For the text-containing cell, return its midpoint in [X, Y] coordinate format. 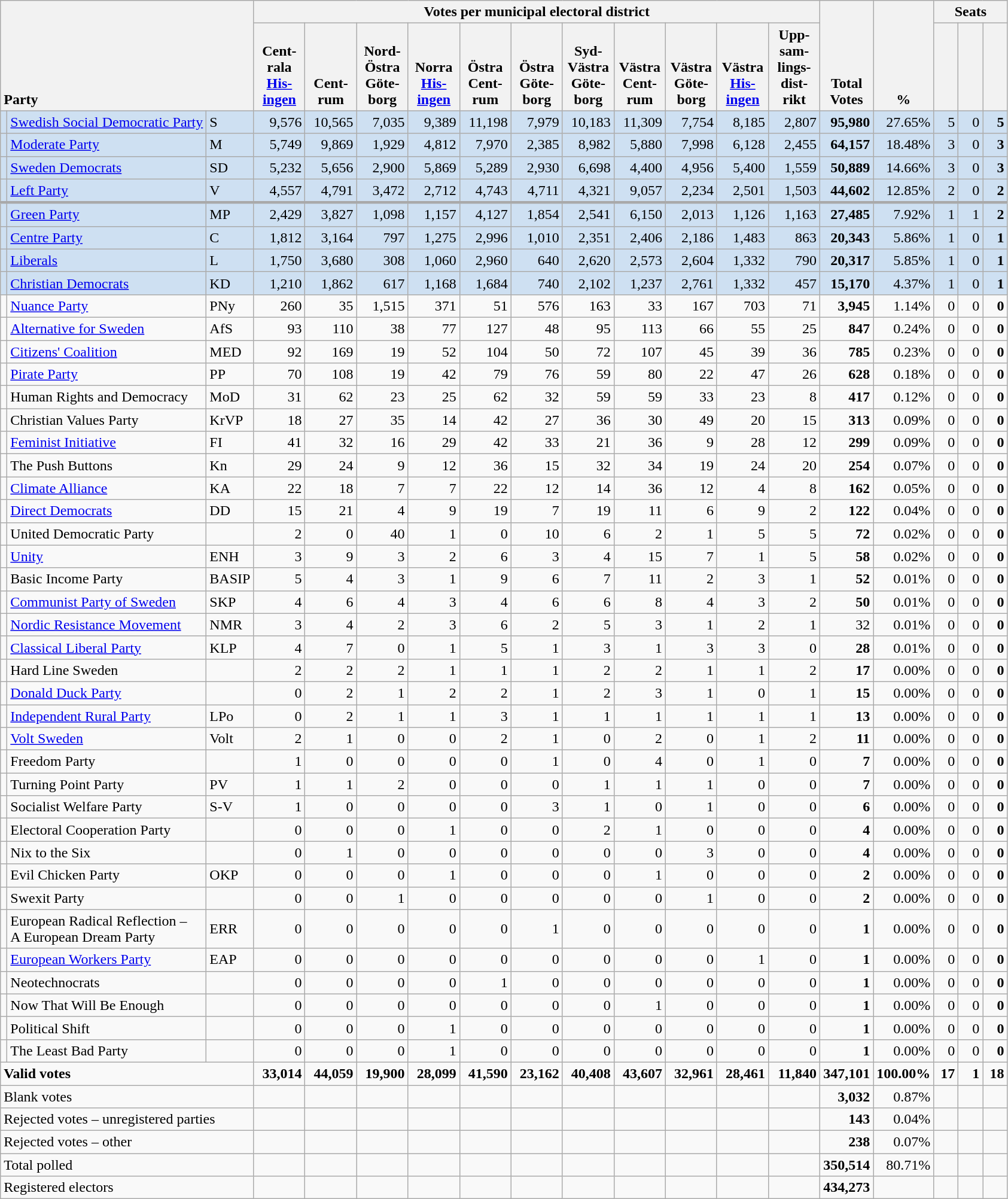
7.92% [903, 215]
2,455 [794, 145]
28,099 [434, 1073]
European Radical Reflection –A European Dream Party [106, 929]
S-V [230, 807]
4,812 [434, 145]
93 [279, 328]
1,237 [639, 283]
Rejected votes – unregistered parties [127, 1119]
KA [230, 488]
Norra His- ingen [434, 67]
92 [279, 351]
Evil Chicken Party [106, 875]
L [230, 260]
2,930 [537, 168]
1,515 [382, 306]
Unity [106, 556]
1.14% [903, 306]
1,163 [794, 215]
Communist Party of Sweden [106, 602]
1,483 [742, 238]
1,812 [279, 238]
2,385 [537, 145]
MED [230, 351]
Total Votes [847, 56]
34 [639, 465]
5.85% [903, 260]
OKP [230, 875]
122 [847, 511]
2,501 [742, 191]
Upp- sam- lings- dist- rikt [794, 67]
6,128 [742, 145]
BASIP [230, 579]
11,309 [639, 122]
3,945 [847, 306]
Turning Point Party [106, 784]
740 [537, 283]
0.18% [903, 375]
2,604 [691, 260]
Human Rights and Democracy [106, 397]
163 [588, 306]
48 [537, 328]
Donald Duck Party [106, 693]
8,982 [588, 145]
6,150 [639, 215]
58 [847, 556]
2,102 [588, 283]
Direct Democrats [106, 511]
71 [794, 306]
127 [485, 328]
38 [382, 328]
40 [382, 534]
110 [331, 328]
70 [279, 375]
Total polled [127, 1165]
2,761 [691, 283]
5.86% [903, 238]
1,559 [794, 168]
ENH [230, 556]
1,060 [434, 260]
8,185 [742, 122]
45 [691, 351]
113 [639, 328]
United Democratic Party [106, 534]
617 [382, 283]
Östra Cent- rum [485, 67]
13 [847, 716]
EAP [230, 960]
167 [691, 306]
MoD [230, 397]
108 [331, 375]
Centre Party [106, 238]
863 [794, 238]
5,400 [742, 168]
3,164 [331, 238]
2,573 [639, 260]
SD [230, 168]
Kn [230, 465]
371 [434, 306]
Feminist Initiative [106, 443]
11,198 [485, 122]
49 [691, 420]
576 [537, 306]
The Least Bad Party [106, 1051]
Votes per municipal electoral district [537, 12]
80.71% [903, 1165]
5,749 [279, 145]
797 [382, 238]
6,698 [588, 168]
5,656 [331, 168]
2,186 [691, 238]
50,889 [847, 168]
1,157 [434, 215]
66 [691, 328]
347,101 [847, 1073]
33,014 [279, 1073]
5,289 [485, 168]
95,980 [847, 122]
Political Shift [106, 1028]
Alternative for Sweden [106, 328]
10,183 [588, 122]
PNy [230, 306]
Neotechnocrats [106, 982]
313 [847, 420]
417 [847, 397]
1,275 [434, 238]
703 [742, 306]
14.66% [903, 168]
64,157 [847, 145]
55 [742, 328]
PP [230, 375]
28,461 [742, 1073]
ERR [230, 929]
299 [847, 443]
31 [279, 397]
44,059 [331, 1073]
Party [127, 56]
C [230, 238]
Cent- rala His- ingen [279, 67]
77 [434, 328]
10 [537, 534]
43,607 [639, 1073]
4,321 [588, 191]
Nuance Party [106, 306]
Christian Democrats [106, 283]
1,210 [279, 283]
104 [485, 351]
3,680 [331, 260]
The Push Buttons [106, 465]
4,400 [639, 168]
LPo [230, 716]
107 [639, 351]
2,712 [434, 191]
Valid votes [127, 1073]
15,170 [847, 283]
457 [794, 283]
Volt [230, 739]
Västra Göte- borg [691, 67]
7,979 [537, 122]
39 [742, 351]
169 [331, 351]
51 [485, 306]
Västra Cent- rum [639, 67]
0.87% [903, 1097]
Moderate Party [106, 145]
Östra Göte- borg [537, 67]
Independent Rural Party [106, 716]
26 [794, 375]
1,854 [537, 215]
9,057 [639, 191]
1,684 [485, 283]
628 [847, 375]
4,557 [279, 191]
3,827 [331, 215]
260 [279, 306]
2,429 [279, 215]
308 [382, 260]
2,620 [588, 260]
0.05% [903, 488]
7,035 [382, 122]
41,590 [485, 1073]
80 [639, 375]
0.23% [903, 351]
Syd- Västra Göte- borg [588, 67]
790 [794, 260]
Rejected votes – other [127, 1142]
350,514 [847, 1165]
32,961 [691, 1073]
20,343 [847, 238]
KD [230, 283]
FI [230, 443]
5,880 [639, 145]
4,711 [537, 191]
4.37% [903, 283]
Seats [970, 12]
KrVP [230, 420]
5,869 [434, 168]
23,162 [537, 1073]
2,541 [588, 215]
9,389 [434, 122]
16 [382, 443]
Pirate Party [106, 375]
785 [847, 351]
19,900 [382, 1073]
95 [588, 328]
30 [639, 420]
NMR [230, 625]
9,576 [279, 122]
Christian Values Party [106, 420]
Now That Will Be Enough [106, 1005]
Blank votes [127, 1097]
3,472 [382, 191]
847 [847, 328]
Nord- Östra Göte- borg [382, 67]
3,032 [847, 1097]
1,010 [537, 238]
Socialist Welfare Party [106, 807]
47 [742, 375]
41 [279, 443]
0.24% [903, 328]
Swedish Social Democratic Party [106, 122]
2,351 [588, 238]
12.85% [903, 191]
4,956 [691, 168]
640 [537, 260]
Freedom Party [106, 762]
7,970 [485, 145]
27.65% [903, 122]
PV [230, 784]
20,317 [847, 260]
2,900 [382, 168]
Volt Sweden [106, 739]
Liberals [106, 260]
434,273 [847, 1188]
2,996 [485, 238]
5,232 [279, 168]
Registered electors [127, 1188]
V [230, 191]
100.00% [903, 1073]
2,406 [639, 238]
1,503 [794, 191]
Electoral Cooperation Party [106, 830]
4,743 [485, 191]
76 [537, 375]
1,862 [331, 283]
SKP [230, 602]
Citizens' Coalition [106, 351]
2,013 [691, 215]
1,126 [742, 215]
Nix to the Six [106, 853]
Left Party [106, 191]
Green Party [106, 215]
0.12% [903, 397]
Hard Line Sweden [106, 670]
40,408 [588, 1073]
4,127 [485, 215]
7,998 [691, 145]
9,869 [331, 145]
143 [847, 1119]
238 [847, 1142]
2,234 [691, 191]
Sweden Democrats [106, 168]
27,485 [847, 215]
1,098 [382, 215]
2,960 [485, 260]
18.48% [903, 145]
KLP [230, 647]
S [230, 122]
79 [485, 375]
M [230, 145]
Classical Liberal Party [106, 647]
254 [847, 465]
1,168 [434, 283]
1,929 [382, 145]
44,602 [847, 191]
2,807 [794, 122]
European Workers Party [106, 960]
Swexit Party [106, 898]
Basic Income Party [106, 579]
162 [847, 488]
11,840 [794, 1073]
MP [230, 215]
AfS [230, 328]
Climate Alliance [106, 488]
% [903, 56]
DD [230, 511]
Cent- rum [331, 67]
Västra His- ingen [742, 67]
7,754 [691, 122]
Nordic Resistance Movement [106, 625]
10,565 [331, 122]
4,791 [331, 191]
1,750 [279, 260]
